From the cell containing the given text, extract its center point as [X, Y] coordinate. 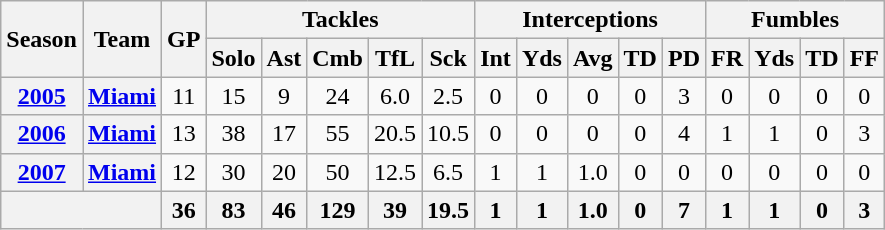
FF [864, 58]
20 [284, 172]
Fumbles [796, 20]
46 [284, 210]
20.5 [394, 134]
GP [184, 39]
2.5 [448, 96]
FR [728, 58]
Solo [234, 58]
Team [122, 39]
36 [184, 210]
12 [184, 172]
7 [684, 210]
12.5 [394, 172]
50 [338, 172]
Season [42, 39]
PD [684, 58]
Tackles [340, 20]
38 [234, 134]
2005 [42, 96]
Sck [448, 58]
129 [338, 210]
2007 [42, 172]
6.0 [394, 96]
Avg [592, 58]
Int [496, 58]
9 [284, 96]
6.5 [448, 172]
10.5 [448, 134]
24 [338, 96]
Ast [284, 58]
Interceptions [590, 20]
4 [684, 134]
13 [184, 134]
17 [284, 134]
TfL [394, 58]
83 [234, 210]
15 [234, 96]
39 [394, 210]
2006 [42, 134]
19.5 [448, 210]
Cmb [338, 58]
55 [338, 134]
30 [234, 172]
11 [184, 96]
